Capture the cell that displays the provided text and extract its (X, Y) central coordinate. 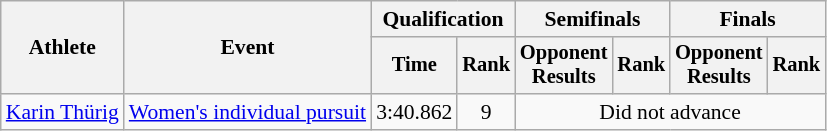
Finals (748, 19)
Karin Thürig (62, 112)
Did not advance (670, 112)
Athlete (62, 48)
Qualification (443, 19)
Semifinals (592, 19)
3:40.862 (414, 112)
Time (414, 66)
Women's individual pursuit (248, 112)
9 (486, 112)
Event (248, 48)
